Capture the cell that displays the provided text and extract its (X, Y) central coordinate. 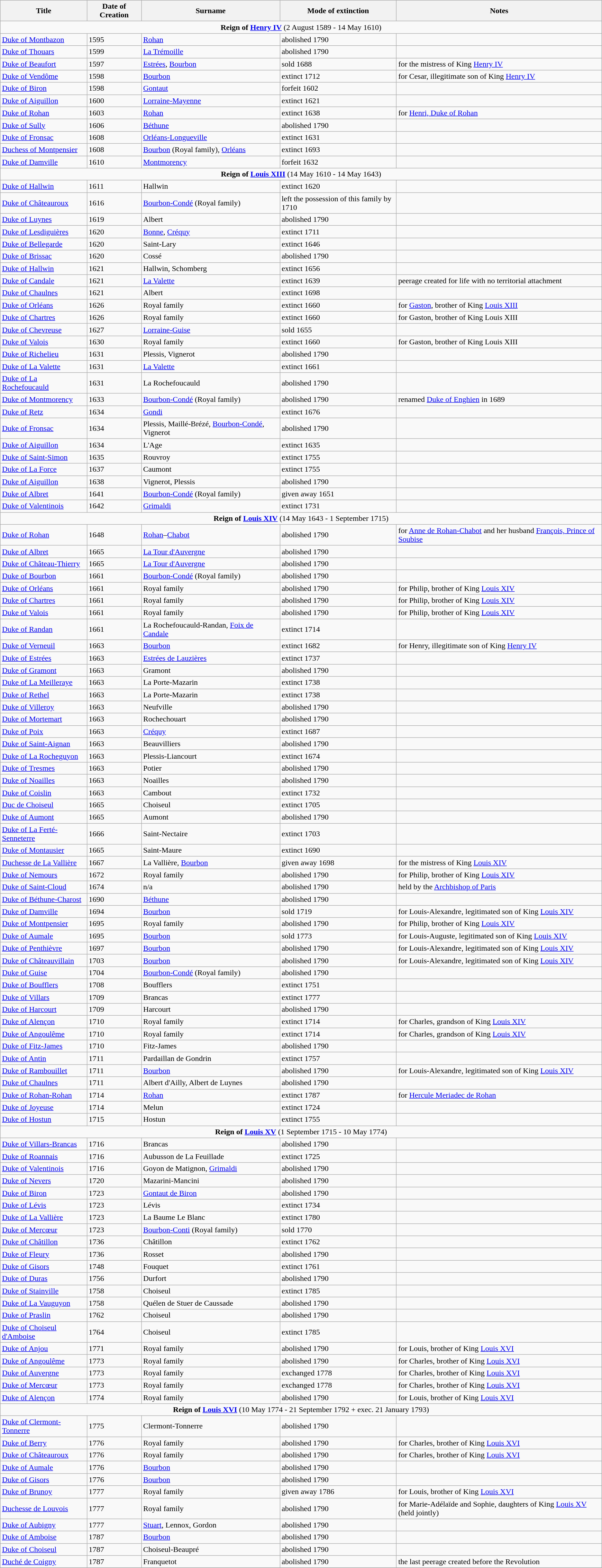
Duke of Lévis (44, 1205)
Duke of Montmorency (44, 400)
Duke of Joyeuse (44, 1107)
extinct 1737 (338, 658)
1703 (114, 960)
Date of Creation (114, 11)
Lévis (211, 1205)
Créquy (211, 731)
Beauvilliers (211, 744)
extinct 1731 (338, 506)
Goyon de Matignon, Grimaldi (211, 1168)
1694 (114, 911)
Duchesse de La Vallière (44, 863)
extinct 1724 (338, 1107)
Duke of Amboise (44, 1537)
Duc de Choiseul (44, 805)
Duke of Rethel (44, 695)
Durfort (211, 1279)
1708 (114, 985)
Duke of Montbazon (44, 40)
extinct 1698 (338, 293)
extinct 1762 (338, 1242)
Duke of Estrées (44, 658)
extinct 1712 (338, 76)
Duke of Candale (44, 281)
sold 1719 (338, 911)
Duchesse de Louvois (44, 1509)
Duke of Beaufort (44, 64)
Duke of Montpensier (44, 924)
Duke of Bourbon (44, 576)
extinct 1682 (338, 646)
Choiseul-Beaupré (211, 1549)
1764 (114, 1332)
extinct 1693 (338, 150)
Fitz-James (211, 1046)
extinct 1725 (338, 1156)
1704 (114, 973)
Duke of La Vallière (44, 1218)
Duke of Luynes (44, 220)
Harcourt (211, 1010)
for Cesar, illegitimate son of King Henry IV (499, 76)
Neufville (211, 707)
Fouquet (211, 1266)
Boufflers (211, 985)
1672 (114, 875)
extinct 1687 (338, 731)
Duke of Saint-Aignan (44, 744)
1633 (114, 400)
given away 1698 (338, 863)
extinct 1656 (338, 268)
Plessis, Maillé-Brézé, Bourbon-Condé, Vignerot (211, 428)
extinct 1757 (338, 1058)
forfeit 1602 (338, 88)
extinct 1690 (338, 850)
Duke of Stainville (44, 1291)
Duke of Rambouillet (44, 1071)
Duke of Saint-Cloud (44, 887)
La Rochefoucauld (211, 383)
1627 (114, 330)
Cossé (211, 256)
1690 (114, 899)
Estrées, Bourbon (211, 64)
Bourbon (Royal family), Orléans (211, 150)
Duke of La Rocheguyon (44, 756)
1638 (114, 482)
extinct 1639 (338, 281)
Duke of Verneuil (44, 646)
for Henri, Duke of Rohan (499, 113)
extinct 1661 (338, 366)
held by the Archbishop of Paris (499, 887)
Duke of Auvergne (44, 1373)
1616 (114, 203)
for Henry, illegitimate son of King Henry IV (499, 646)
Duke of La Ferté-Senneterre (44, 834)
for Louis-Auguste, legitimated son of King Louis XIV (499, 936)
Duke of Anjou (44, 1348)
Duke of Aubigny (44, 1525)
1756 (114, 1279)
Plessis, Vignerot (211, 354)
1597 (114, 64)
extinct 1674 (338, 756)
Bourbon-Conti (Royal family) (211, 1230)
Grimaldi (211, 506)
Title (44, 11)
Duke of Boufflers (44, 985)
Aumont (211, 817)
1603 (114, 113)
1610 (114, 162)
Duke of Harcourt (44, 1010)
Orléans-Longueville (211, 137)
sold 1688 (338, 64)
Noailles (211, 780)
Duke of Berry (44, 1443)
1630 (114, 342)
Duke of Saint-Simon (44, 457)
Duke of Fitz-James (44, 1046)
Duke of Coislin (44, 793)
Hallwin (211, 186)
Duke of Gramont (44, 670)
Saint-Lary (211, 244)
1762 (114, 1315)
for the mistress of King Louis XIV (499, 863)
Gontaut (211, 88)
Pardaillan de Gondrin (211, 1058)
Duke of Montausier (44, 850)
extinct 1620 (338, 186)
extinct 1638 (338, 113)
extinct 1621 (338, 101)
Montmorency (211, 162)
Albert d'Ailly, Albert de Luynes (211, 1083)
1775 (114, 1426)
Duke of Praslin (44, 1315)
1771 (114, 1348)
Reign of Henry IV (2 August 1589 - 14 May 1610) (301, 27)
Notes (499, 11)
La Vallière, Bourbon (211, 863)
given away 1786 (338, 1492)
Duke of Guise (44, 973)
Reign of Louis XVI (10 May 1774 - 21 September 1792 + exec. 21 January 1793) (301, 1410)
Duke of Poix (44, 731)
Saint-Nectaire (211, 834)
Duke of Château-Thierry (44, 564)
Duke of Hostun (44, 1119)
Duché de Coigny (44, 1562)
extinct 1705 (338, 805)
Duke of Nemours (44, 875)
1720 (114, 1181)
renamed Duke of Enghien in 1689 (499, 400)
Duke of Richelieu (44, 354)
Duke of Brunoy (44, 1492)
1667 (114, 863)
1619 (114, 220)
Duke of Chevreuse (44, 330)
Duke of Retz (44, 412)
sold 1770 (338, 1230)
1697 (114, 948)
extinct 1734 (338, 1205)
Duke of Châtillon (44, 1242)
Gramont (211, 670)
1666 (114, 834)
Reign of Louis XIV (14 May 1643 - 1 September 1715) (301, 518)
Châtillon (211, 1242)
Duke of Clermont-Tonnerre (44, 1426)
Duke of Antin (44, 1058)
Duke of Choiseul (44, 1549)
sold 1655 (338, 330)
extinct 1703 (338, 834)
1642 (114, 506)
Duke of Randan (44, 630)
for Marie-Adélaïde and Sophie, daughters of King Louis XV (held jointly) (499, 1509)
Rosset (211, 1254)
La Baume Le Blanc (211, 1218)
Vignerot, Plessis (211, 482)
Reign of Louis XV (1 September 1715 - 10 May 1774) (301, 1132)
Duke of Duras (44, 1279)
1635 (114, 457)
extinct 1777 (338, 997)
Rochechouart (211, 719)
1637 (114, 469)
sold 1773 (338, 936)
1648 (114, 535)
Aubusson de La Feuillade (211, 1156)
Reign of Louis XIII (14 May 1610 - 14 May 1643) (301, 174)
for Hercule Meriadec de Rohan (499, 1095)
Duke of La Meilleraye (44, 683)
Duke of Lesdiguières (44, 232)
extinct 1751 (338, 985)
extinct 1646 (338, 244)
1600 (114, 101)
Duke of Villars (44, 997)
Quélen de Stuer de Caussade (211, 1303)
Duke of Villars-Brancas (44, 1144)
1715 (114, 1119)
La Rochefoucauld-Randan, Foix de Candale (211, 630)
1595 (114, 40)
Duke of Sully (44, 125)
Caumont (211, 469)
extinct 1711 (338, 232)
extinct 1635 (338, 445)
Rohan–Chabot (211, 535)
for the mistress of King Henry IV (499, 64)
Duke of Thouars (44, 52)
Duke of La Vauguyon (44, 1303)
left the possession of this family by 1710 (338, 203)
Duke of Béthune-Charost (44, 899)
Plessis-Liancourt (211, 756)
Stuart, Lennox, Gordon (211, 1525)
Gontaut de Biron (211, 1193)
Duke of Noailles (44, 780)
Duke of Tresmes (44, 768)
Franquetot (211, 1562)
the last peerage created before the Revolution (499, 1562)
extinct 1732 (338, 793)
Hallwin, Schomberg (211, 268)
1748 (114, 1266)
Potier (211, 768)
Mode of extinction (338, 11)
Duke of La Rochefoucauld (44, 383)
1641 (114, 494)
Duchess of Montpensier (44, 150)
Duke of Brissac (44, 256)
1774 (114, 1398)
extinct 1761 (338, 1266)
Estrées de Lauzières (211, 658)
1599 (114, 52)
Duke of Vendôme (44, 76)
Duke of Villeroy (44, 707)
Duke of Mortemart (44, 719)
Gondi (211, 412)
Duke of Nevers (44, 1181)
Hostun (211, 1119)
Duke of La Valette (44, 366)
Lorraine-Mayenne (211, 101)
Duke of Roannais (44, 1156)
forfeit 1632 (338, 162)
L'Age (211, 445)
Duke of Choiseul d'Amboise (44, 1332)
Surname (211, 11)
for Anne de Rohan-Chabot and her husband François, Prince of Soubise (499, 535)
Duke of La Force (44, 469)
Clermont-Tonnerre (211, 1426)
Duke of Bellegarde (44, 244)
La Trémoille (211, 52)
Duke of Rohan-Rohan (44, 1095)
given away 1651 (338, 494)
Saint-Maure (211, 850)
Duke of Aumont (44, 817)
Duke of Penthièvre (44, 948)
extinct 1676 (338, 412)
n/a (211, 887)
Mazarini-Mancini (211, 1181)
1611 (114, 186)
Bonne, Créquy (211, 232)
Duke of Châteauvillain (44, 960)
extinct 1780 (338, 1218)
Lorraine-Guise (211, 330)
1606 (114, 125)
peerage created for life with no territorial attachment (499, 281)
Duke of Fleury (44, 1254)
1674 (114, 887)
extinct 1787 (338, 1095)
extinct 1631 (338, 137)
Cambout (211, 793)
Melun (211, 1107)
Rouvroy (211, 457)
